Extract the (X, Y) coordinate from the center of the cell holding the provided text.  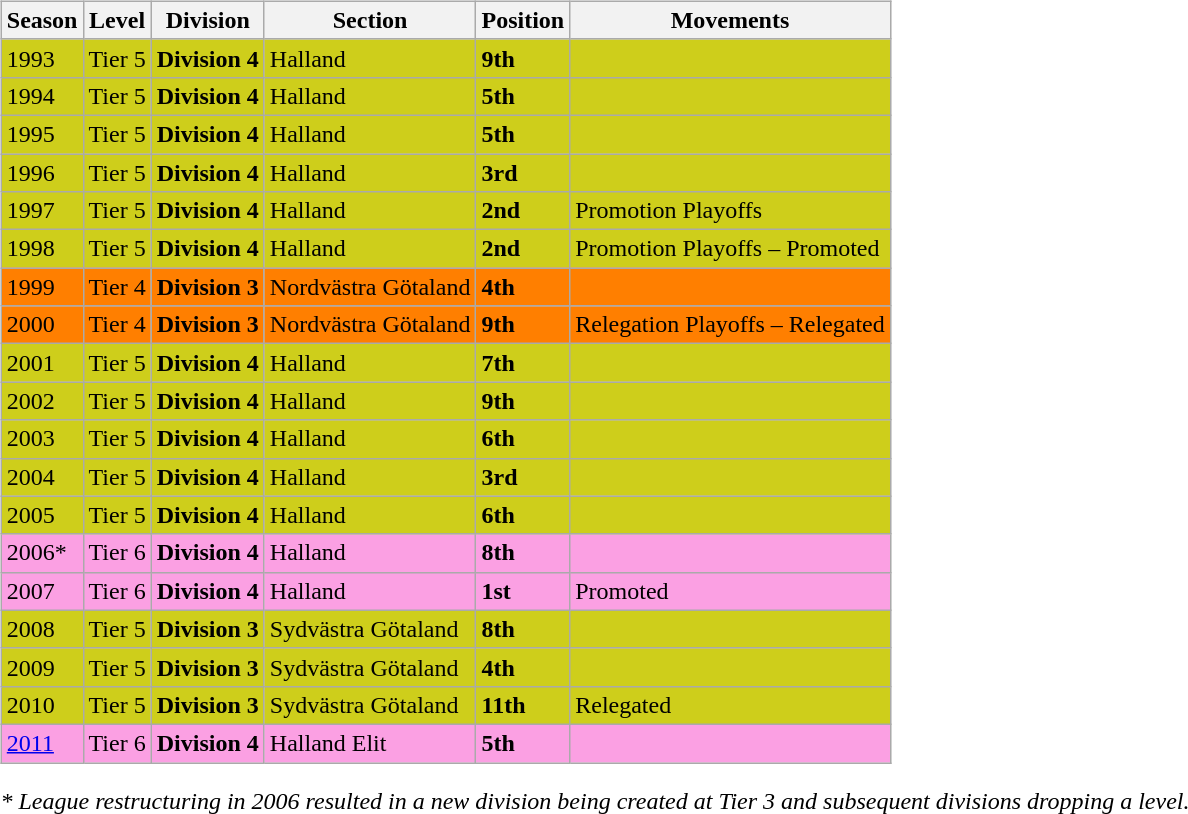
1998 (42, 249)
Promotion Playoffs – Promoted (730, 249)
1999 (42, 287)
7th (523, 363)
Relegation Playoffs – Relegated (730, 325)
Position (523, 20)
Promoted (730, 591)
Division (208, 20)
2006* (42, 553)
2000 (42, 325)
Section (370, 20)
1st (523, 591)
2010 (42, 705)
Relegated (730, 705)
1997 (42, 211)
1995 (42, 134)
Movements (730, 20)
2004 (42, 477)
2005 (42, 515)
Halland Elit (370, 743)
Season (42, 20)
1994 (42, 96)
1993 (42, 58)
2008 (42, 629)
2009 (42, 667)
2002 (42, 401)
2001 (42, 363)
2003 (42, 439)
Level (117, 20)
1996 (42, 173)
2011 (42, 743)
11th (523, 705)
Promotion Playoffs (730, 211)
2007 (42, 591)
